Find where the given text appears and provide that cell's center as (x, y) coordinate. 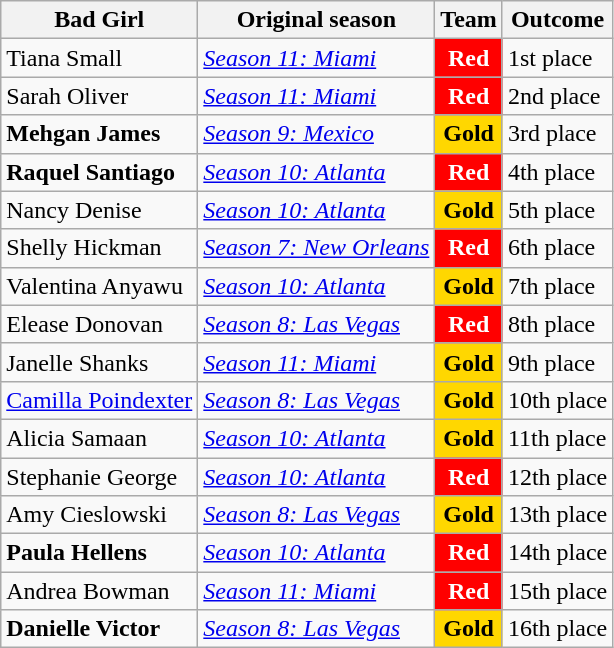
10th place (557, 400)
Season 9: Mexico (316, 134)
6th place (557, 248)
Season 7: New Orleans (316, 248)
7th place (557, 286)
Danielle Victor (100, 629)
1st place (557, 58)
14th place (557, 553)
Nancy Denise (100, 210)
13th place (557, 515)
Tiana Small (100, 58)
Paula Hellens (100, 553)
Elease Donovan (100, 324)
Original season (316, 20)
Camilla Poindexter (100, 400)
Stephanie George (100, 477)
9th place (557, 362)
Raquel Santiago (100, 172)
15th place (557, 591)
5th place (557, 210)
2nd place (557, 96)
Team (469, 20)
12th place (557, 477)
8th place (557, 324)
Andrea Bowman (100, 591)
Alicia Samaan (100, 438)
Bad Girl (100, 20)
Outcome (557, 20)
Sarah Oliver (100, 96)
Janelle Shanks (100, 362)
Mehgan James (100, 134)
16th place (557, 629)
Shelly Hickman (100, 248)
Amy Cieslowski (100, 515)
3rd place (557, 134)
11th place (557, 438)
4th place (557, 172)
Valentina Anyawu (100, 286)
